Find where the given text appears and provide that cell's center as [X, Y] coordinate. 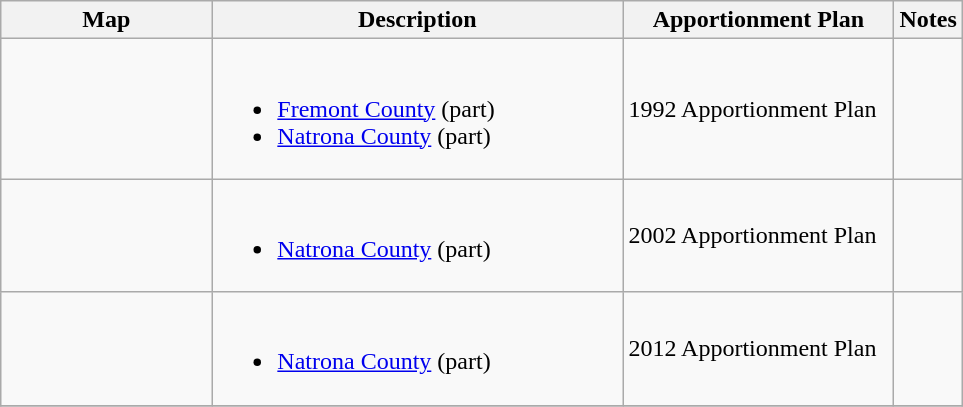
1992 Apportionment Plan [758, 109]
Description [418, 20]
Fremont County (part)Natrona County (part) [418, 109]
Map [106, 20]
2012 Apportionment Plan [758, 348]
2002 Apportionment Plan [758, 236]
Apportionment Plan [758, 20]
Notes [928, 20]
